Extract the [x, y] coordinate from the center of the cell holding the provided text.  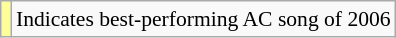
Indicates best-performing AC song of 2006 [204, 19]
